Output the (X, Y) coordinate of the center of the cell containing the given text.  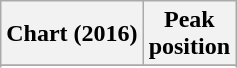
Peak position (189, 34)
Chart (2016) (72, 34)
